Output the (X, Y) coordinate of the center of the cell containing the given text.  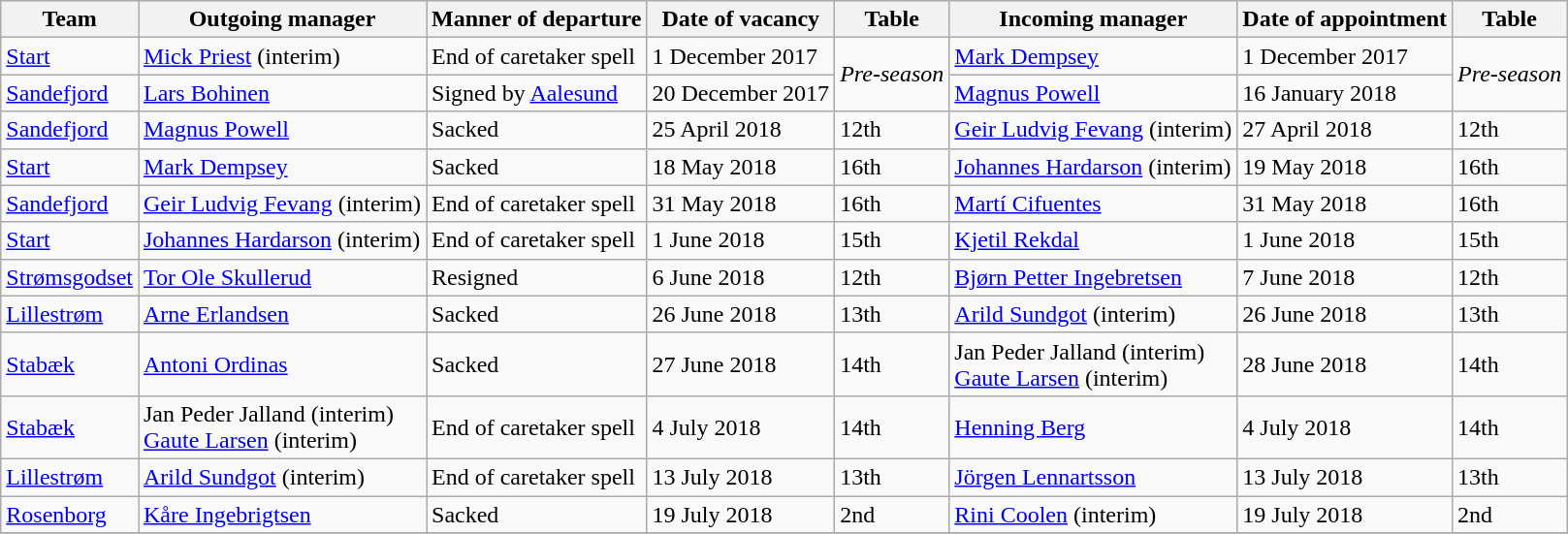
Lars Bohinen (281, 93)
Date of appointment (1345, 19)
Strømsgodset (70, 277)
16 January 2018 (1345, 93)
7 June 2018 (1345, 277)
Signed by Aalesund (537, 93)
Tor Ole Skullerud (281, 277)
Team (70, 19)
Kjetil Rekdal (1094, 240)
Jörgen Lennartsson (1094, 477)
25 April 2018 (741, 130)
28 June 2018 (1345, 364)
Kåre Ingebrigtsen (281, 515)
Antoni Ordinas (281, 364)
Arne Erlandsen (281, 314)
Outgoing manager (281, 19)
Manner of departure (537, 19)
Bjørn Petter Ingebretsen (1094, 277)
27 April 2018 (1345, 130)
Rosenborg (70, 515)
Rini Coolen (interim) (1094, 515)
Date of vacancy (741, 19)
20 December 2017 (741, 93)
Martí Cifuentes (1094, 204)
Incoming manager (1094, 19)
6 June 2018 (741, 277)
Henning Berg (1094, 426)
19 May 2018 (1345, 167)
27 June 2018 (741, 364)
18 May 2018 (741, 167)
Resigned (537, 277)
Mick Priest (interim) (281, 56)
